Return the [X, Y] coordinate for the center point of the cell that contains the specified text.  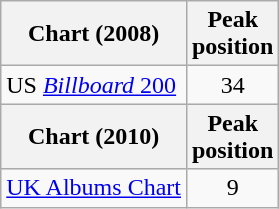
34 [232, 85]
US Billboard 200 [94, 85]
Chart (2008) [94, 34]
UK Albums Chart [94, 188]
Chart (2010) [94, 136]
9 [232, 188]
